Pinpoint the cell where the given text exists, returning its (x, y) midpoint coordinate. 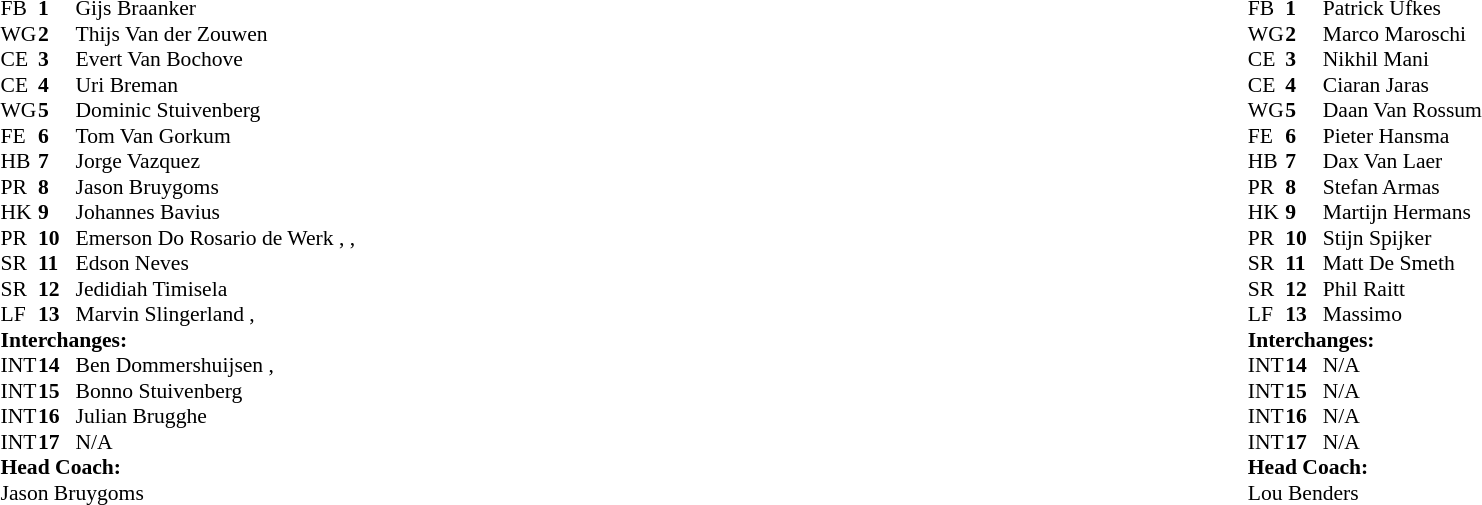
Tom Van Gorkum (216, 136)
Dominic Stuivenberg (216, 111)
Edson Neves (216, 263)
Ben Dommershuijsen , (216, 365)
Evert Van Bochove (216, 59)
Ciaran Jaras (1402, 85)
Julian Brugghe (216, 417)
Pieter Hansma (1402, 136)
Emerson Do Rosario de Werk , , (216, 238)
Jedidiah Timisela (216, 289)
Thijs Van der Zouwen (216, 34)
Jorge Vazquez (216, 161)
Nikhil Mani (1402, 59)
Jason Bruygoms (216, 187)
Uri Breman (216, 85)
Phil Raitt (1402, 289)
Matt De Smeth (1402, 263)
Daan Van Rossum (1402, 111)
Marvin Slingerland , (216, 315)
Martijn Hermans (1402, 213)
Stefan Armas (1402, 187)
Johannes Bavius (216, 213)
Marco Maroschi (1402, 34)
Stijn Spijker (1402, 238)
Dax Van Laer (1402, 161)
Massimo (1402, 315)
Bonno Stuivenberg (216, 391)
